Locate the cell with the specified text and output its (x, y) center coordinate. 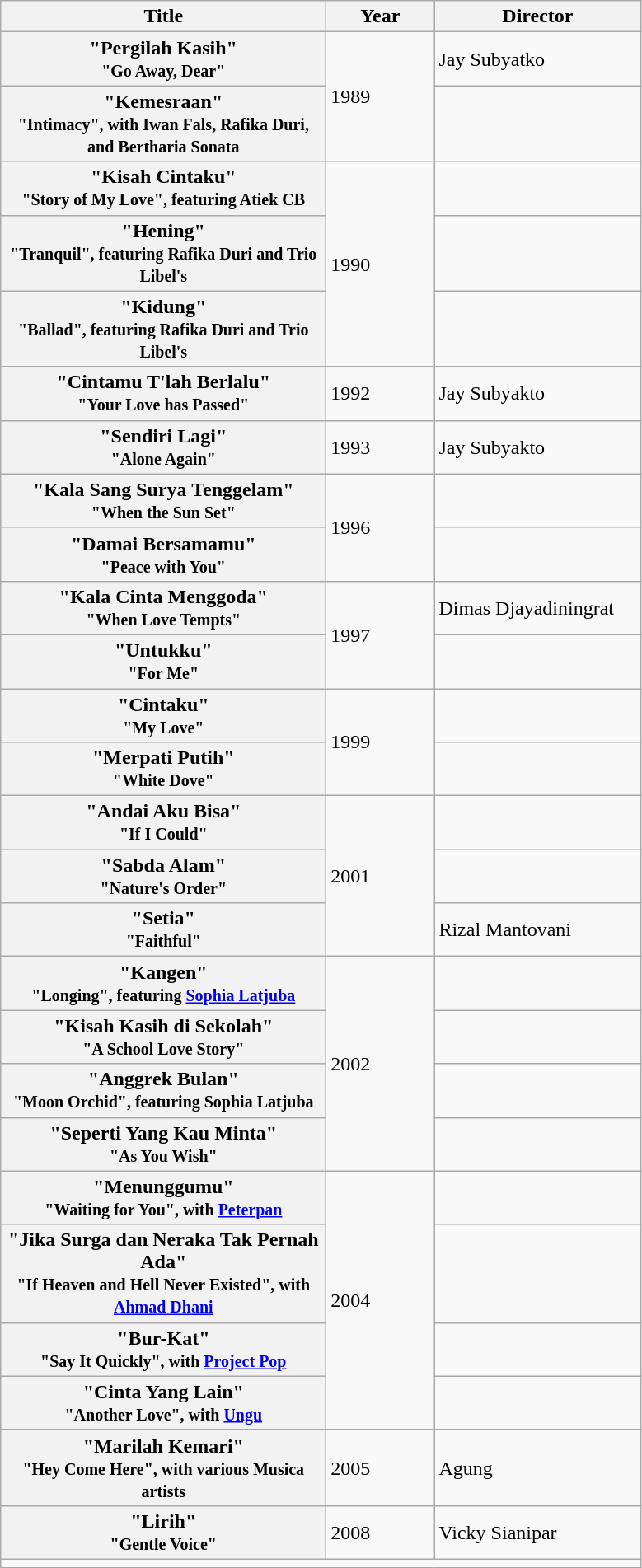
"Sabda Alam""Nature's Order" (163, 877)
"Setia""Faithful" (163, 929)
Rizal Mantovani (537, 929)
"Seperti Yang Kau Minta""As You Wish" (163, 1144)
2008 (381, 1533)
Director (537, 16)
"Marilah Kemari""Hey Come Here", with various Musica artists (163, 1467)
"Bur-Kat""Say It Quickly", with Project Pop (163, 1350)
"Cinta Yang Lain""Another Love", with Ungu (163, 1402)
1992 (381, 394)
2001 (381, 877)
"Hening""Tranquil", featuring Rafika Duri and Trio Libel's (163, 253)
"Untukku""For Me" (163, 661)
"Cintamu T'lah Berlalu""Your Love has Passed" (163, 394)
1997 (381, 634)
2004 (381, 1300)
"Kisah Cintaku""Story of My Love", featuring Atiek CB (163, 188)
"Kala Sang Surya Tenggelam""When the Sun Set" (163, 501)
1993 (381, 447)
"Jika Surga dan Neraka Tak Pernah Ada""If Heaven and Hell Never Existed", with Ahmad Dhani (163, 1274)
"Kidung""Ballad", featuring Rafika Duri and Trio Libel's (163, 329)
Year (381, 16)
"Cintaku""My Love" (163, 715)
1996 (381, 527)
2002 (381, 1064)
"Anggrek Bulan""Moon Orchid", featuring Sophia Latjuba (163, 1091)
"Pergilah Kasih""Go Away, Dear" (163, 59)
1990 (381, 264)
"Sendiri Lagi""Alone Again" (163, 447)
"Andai Aku Bisa""If I Could" (163, 822)
Jay Subyatko (537, 59)
"Lirih""Gentle Voice" (163, 1533)
Vicky Sianipar (537, 1533)
"Menunggumu""Waiting for You", with Peterpan (163, 1198)
"Merpati Putih""White Dove" (163, 770)
"Kemesraan""Intimacy", with Iwan Fals, Rafika Duri, and Bertharia Sonata (163, 124)
Dimas Djayadiningrat (537, 608)
1999 (381, 742)
Agung (537, 1467)
1989 (381, 97)
Title (163, 16)
"Damai Bersamamu""Peace with You" (163, 554)
"Kisah Kasih di Sekolah""A School Love Story" (163, 1037)
2005 (381, 1467)
"Kangen""Longing", featuring Sophia Latjuba (163, 984)
"Kala Cinta Menggoda""When Love Tempts" (163, 608)
